Capture the cell that displays the provided text and extract its [X, Y] central coordinate. 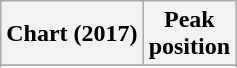
Peakposition [189, 34]
Chart (2017) [72, 34]
